Search for the cell housing the specified text and yield its [x, y] center coordinate. 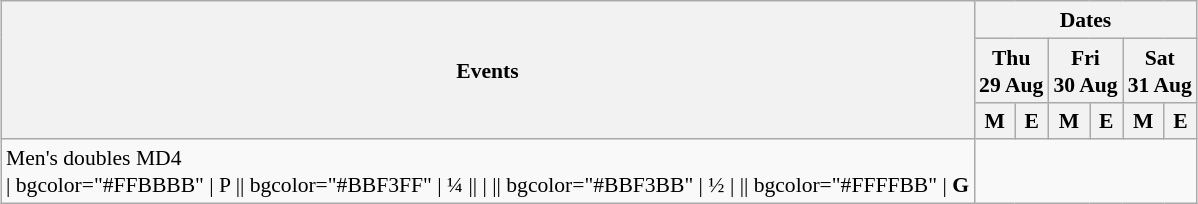
Fri30 Aug [1085, 70]
Men's doubles MD4| bgcolor="#FFBBBB" | P || bgcolor="#BBF3FF" | ¼ || | || bgcolor="#BBF3BB" | ½ | || bgcolor="#FFFFBB" | G [488, 171]
Events [488, 70]
Thu29 Aug [1011, 70]
Sat31 Aug [1160, 70]
Dates [1086, 20]
